Pinpoint the cell where the given text exists, returning its (X, Y) midpoint coordinate. 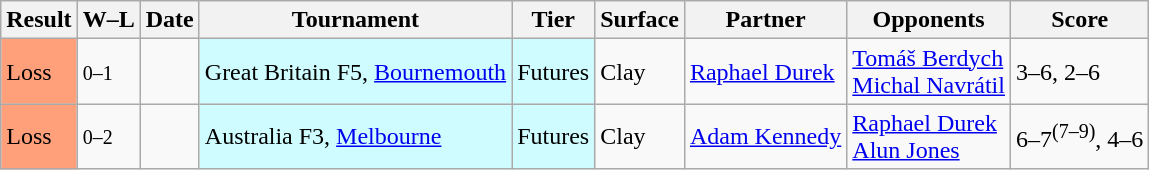
6–7(7–9), 4–6 (1079, 136)
Result (39, 20)
0–1 (108, 72)
3–6, 2–6 (1079, 72)
Adam Kennedy (765, 136)
Tier (554, 20)
Surface (640, 20)
Raphael Durek (765, 72)
Raphael Durek Alun Jones (929, 136)
W–L (108, 20)
Opponents (929, 20)
Tomáš Berdych Michal Navrátil (929, 72)
Date (170, 20)
Australia F3, Melbourne (355, 136)
Tournament (355, 20)
0–2 (108, 136)
Score (1079, 20)
Great Britain F5, Bournemouth (355, 72)
Partner (765, 20)
